Capture the cell that displays the provided text and extract its (x, y) central coordinate. 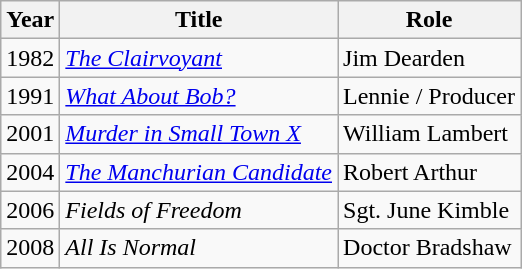
Lennie / Producer (430, 96)
2004 (30, 172)
2006 (30, 210)
Fields of Freedom (199, 210)
The Clairvoyant (199, 58)
1991 (30, 96)
Role (430, 20)
1982 (30, 58)
All Is Normal (199, 248)
2008 (30, 248)
Title (199, 20)
2001 (30, 134)
Murder in Small Town X (199, 134)
Doctor Bradshaw (430, 248)
Jim Dearden (430, 58)
What About Bob? (199, 96)
William Lambert (430, 134)
Robert Arthur (430, 172)
Year (30, 20)
The Manchurian Candidate (199, 172)
Sgt. June Kimble (430, 210)
